Locate the cell with the specified text and output its [X, Y] center coordinate. 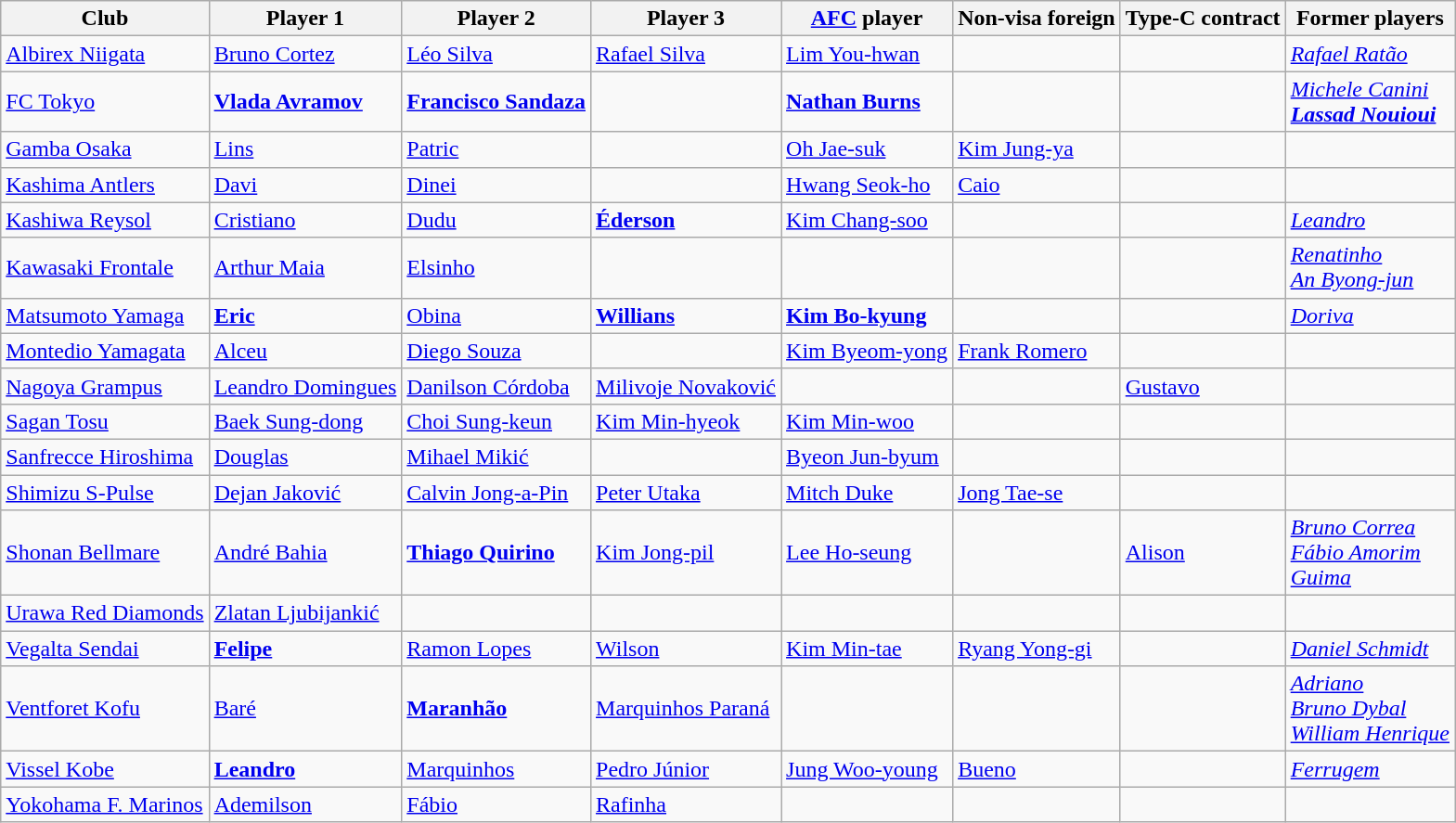
Willians [687, 315]
Vlada Avramov [305, 102]
Dinei [496, 185]
Kim Min-hyeok [687, 421]
André Bahia [305, 553]
Lee Ho-seung [867, 553]
Non-visa foreign [1037, 19]
Bueno [1037, 769]
Adriano Bruno Dybal William Henrique [1370, 709]
Arthur Maia [305, 267]
Yokohama F. Marinos [105, 804]
Jung Woo-young [867, 769]
Ferrugem [1370, 769]
Davi [305, 185]
Kashima Antlers [105, 185]
Player 2 [496, 19]
Albirex Niigata [105, 54]
Mitch Duke [867, 493]
Kim Min-tae [867, 649]
Kawasaki Frontale [105, 267]
Kim Bo-kyung [867, 315]
Sagan Tosu [105, 421]
Michele Canini Lassad Nouioui [1370, 102]
Nagoya Grampus [105, 386]
Rafael Silva [687, 54]
FC Tokyo [105, 102]
Ramon Lopes [496, 649]
Dudu [496, 220]
Diego Souza [496, 351]
Pedro Júnior [687, 769]
Player 3 [687, 19]
Shonan Bellmare [105, 553]
Kim Jong-pil [687, 553]
Baek Sung-dong [305, 421]
Shimizu S-Pulse [105, 493]
Caio [1037, 185]
Leandro Domingues [305, 386]
Gamba Osaka [105, 149]
Fábio [496, 804]
Hwang Seok-ho [867, 185]
Milivoje Novaković [687, 386]
Jong Tae-se [1037, 493]
Ventforet Kofu [105, 709]
Baré [305, 709]
Marquinhos [496, 769]
Vegalta Sendai [105, 649]
Bruno Correa Fábio Amorim Guima [1370, 553]
Thiago Quirino [496, 553]
Daniel Schmidt [1370, 649]
Bruno Cortez [305, 54]
Former players [1370, 19]
Maranhão [496, 709]
Léo Silva [496, 54]
Oh Jae-suk [867, 149]
Kim Chang-soo [867, 220]
Douglas [305, 457]
Rafael Ratão [1370, 54]
Byeon Jun-byum [867, 457]
Kashiwa Reysol [105, 220]
Doriva [1370, 315]
Sanfrecce Hiroshima [105, 457]
Marquinhos Paraná [687, 709]
Elsinho [496, 267]
Kim Min-woo [867, 421]
Nathan Burns [867, 102]
Patric [496, 149]
Renatinho An Byong-jun [1370, 267]
Mihael Mikić [496, 457]
Peter Utaka [687, 493]
Felipe [305, 649]
Rafinha [687, 804]
Frank Romero [1037, 351]
Ademilson [305, 804]
Ryang Yong-gi [1037, 649]
Calvin Jong-a-Pin [496, 493]
Dejan Jaković [305, 493]
Lins [305, 149]
Eric [305, 315]
Gustavo [1203, 386]
Alceu [305, 351]
Vissel Kobe [105, 769]
Wilson [687, 649]
Urawa Red Diamonds [105, 613]
Danilson Córdoba [496, 386]
Club [105, 19]
Player 1 [305, 19]
Kim Jung-ya [1037, 149]
Cristiano [305, 220]
Francisco Sandaza [496, 102]
Kim Byeom-yong [867, 351]
Lim You-hwan [867, 54]
Éderson [687, 220]
Obina [496, 315]
Choi Sung-keun [496, 421]
Matsumoto Yamaga [105, 315]
AFC player [867, 19]
Alison [1203, 553]
Montedio Yamagata [105, 351]
Type-C contract [1203, 19]
Zlatan Ljubijankić [305, 613]
